From the cell containing the given text, extract its center point as (x, y) coordinate. 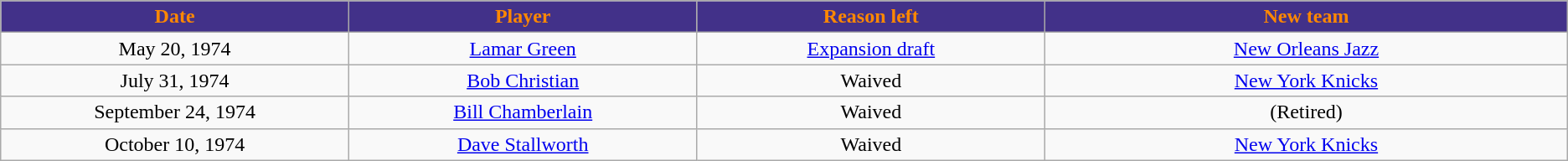
(Retired) (1307, 112)
Lamar Green (523, 49)
Expansion draft (871, 49)
May 20, 1974 (175, 49)
Bob Christian (523, 80)
Bill Chamberlain (523, 112)
September 24, 1974 (175, 112)
Player (523, 17)
Reason left (871, 17)
Dave Stallworth (523, 144)
October 10, 1974 (175, 144)
New Orleans Jazz (1307, 49)
July 31, 1974 (175, 80)
Date (175, 17)
New team (1307, 17)
